Capture the cell that displays the provided text and extract its (x, y) central coordinate. 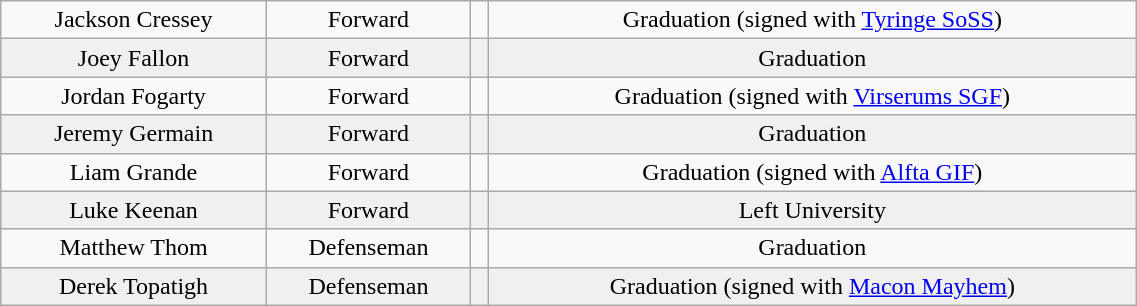
Graduation (signed with Macon Mayhem) (812, 286)
Graduation (signed with Tyringe SoSS) (812, 20)
Jackson Cressey (134, 20)
Left University (812, 210)
Matthew Thom (134, 248)
Luke Keenan (134, 210)
Graduation (signed with Alfta GIF) (812, 172)
Graduation (signed with Virserums SGF) (812, 96)
Liam Grande (134, 172)
Jeremy Germain (134, 134)
Joey Fallon (134, 58)
Jordan Fogarty (134, 96)
Derek Topatigh (134, 286)
